Search for the cell housing the specified text and yield its (x, y) center coordinate. 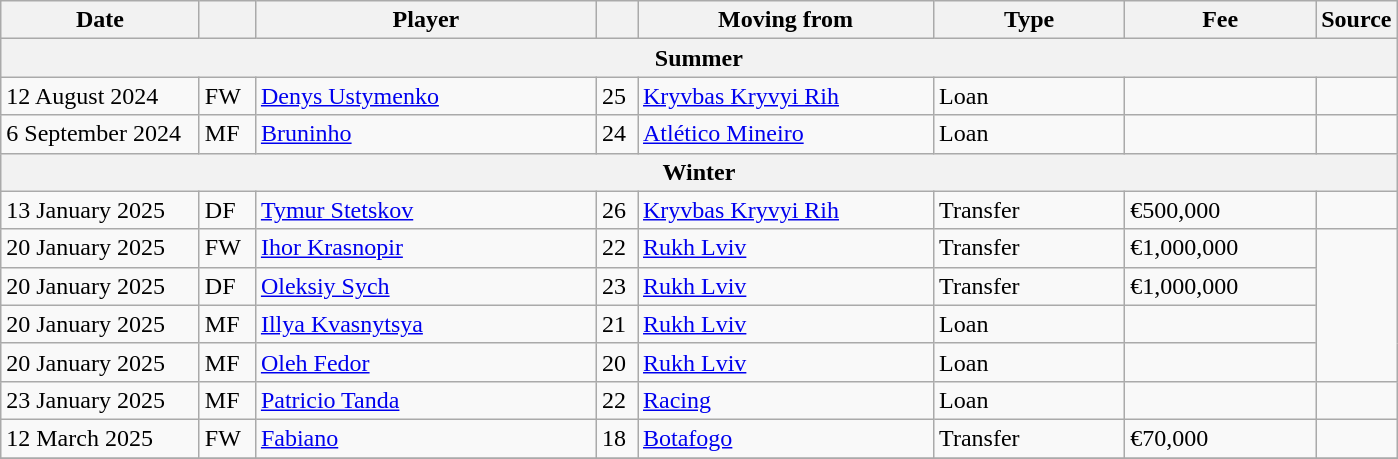
Winter (699, 172)
25 (616, 96)
13 January 2025 (100, 210)
Denys Ustymenko (426, 96)
Botafogo (786, 438)
Moving from (786, 20)
23 January 2025 (100, 400)
24 (616, 134)
Date (100, 20)
20 (616, 362)
€500,000 (1220, 210)
21 (616, 324)
18 (616, 438)
12 August 2024 (100, 96)
Player (426, 20)
Source (1356, 20)
Illya Kvasnytsya (426, 324)
Fee (1220, 20)
Racing (786, 400)
Ihor Krasnopir (426, 248)
26 (616, 210)
Patricio Tanda (426, 400)
23 (616, 286)
€70,000 (1220, 438)
Oleksiy Sych (426, 286)
Bruninho (426, 134)
Fabiano (426, 438)
Tymur Stetskov (426, 210)
6 September 2024 (100, 134)
Oleh Fedor (426, 362)
Type (1030, 20)
Summer (699, 58)
Atlético Mineiro (786, 134)
12 March 2025 (100, 438)
